Output the (X, Y) coordinate of the center of the cell containing the given text.  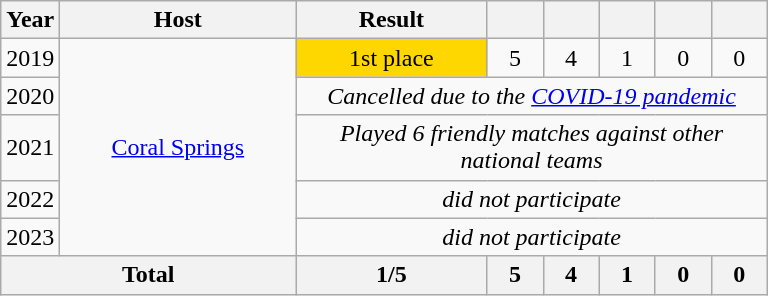
Result (392, 20)
2023 (30, 237)
2019 (30, 58)
Year (30, 20)
Coral Springs (178, 148)
Cancelled due to the COVID-19 pandemic (532, 96)
Played 6 friendly matches against other national teams (532, 148)
2022 (30, 199)
Total (148, 275)
1/5 (392, 275)
2020 (30, 96)
Host (178, 20)
2021 (30, 148)
1st place (392, 58)
